Identify which cell holds the provided text, then report its (x, y) central coordinate. 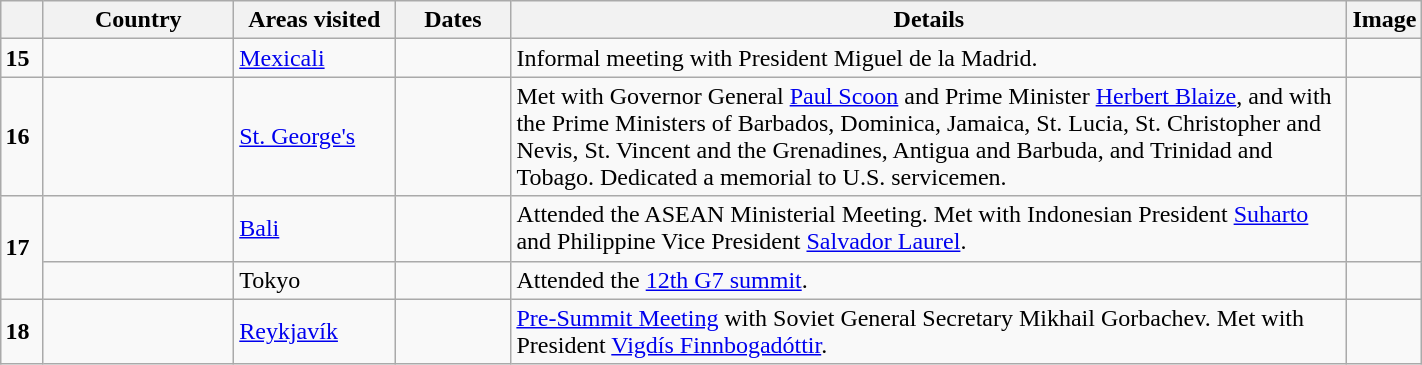
Bali (314, 228)
St. George's (314, 136)
Dates (453, 20)
Attended the 12th G7 summit. (929, 280)
18 (22, 332)
Details (929, 20)
Mexicali (314, 58)
15 (22, 58)
Areas visited (314, 20)
Informal meeting with President Miguel de la Madrid. (929, 58)
Country (138, 20)
17 (22, 248)
Pre-Summit Meeting with Soviet General Secretary Mikhail Gorbachev. Met with President Vigdís Finnbogadóttir. (929, 332)
Tokyo (314, 280)
16 (22, 136)
Image (1384, 20)
Reykjavík (314, 332)
Attended the ASEAN Ministerial Meeting. Met with Indonesian President Suharto and Philippine Vice President Salvador Laurel. (929, 228)
